Detect which cell encompasses the target text, then output its [X, Y] center coordinate. 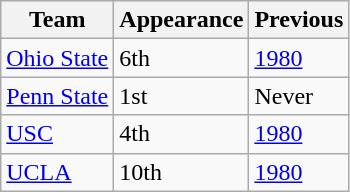
UCLA [58, 172]
1st [182, 96]
4th [182, 134]
Penn State [58, 96]
Appearance [182, 20]
6th [182, 58]
Ohio State [58, 58]
USC [58, 134]
Team [58, 20]
Previous [299, 20]
10th [182, 172]
Never [299, 96]
